Extract the [X, Y] coordinate from the center of the cell holding the provided text.  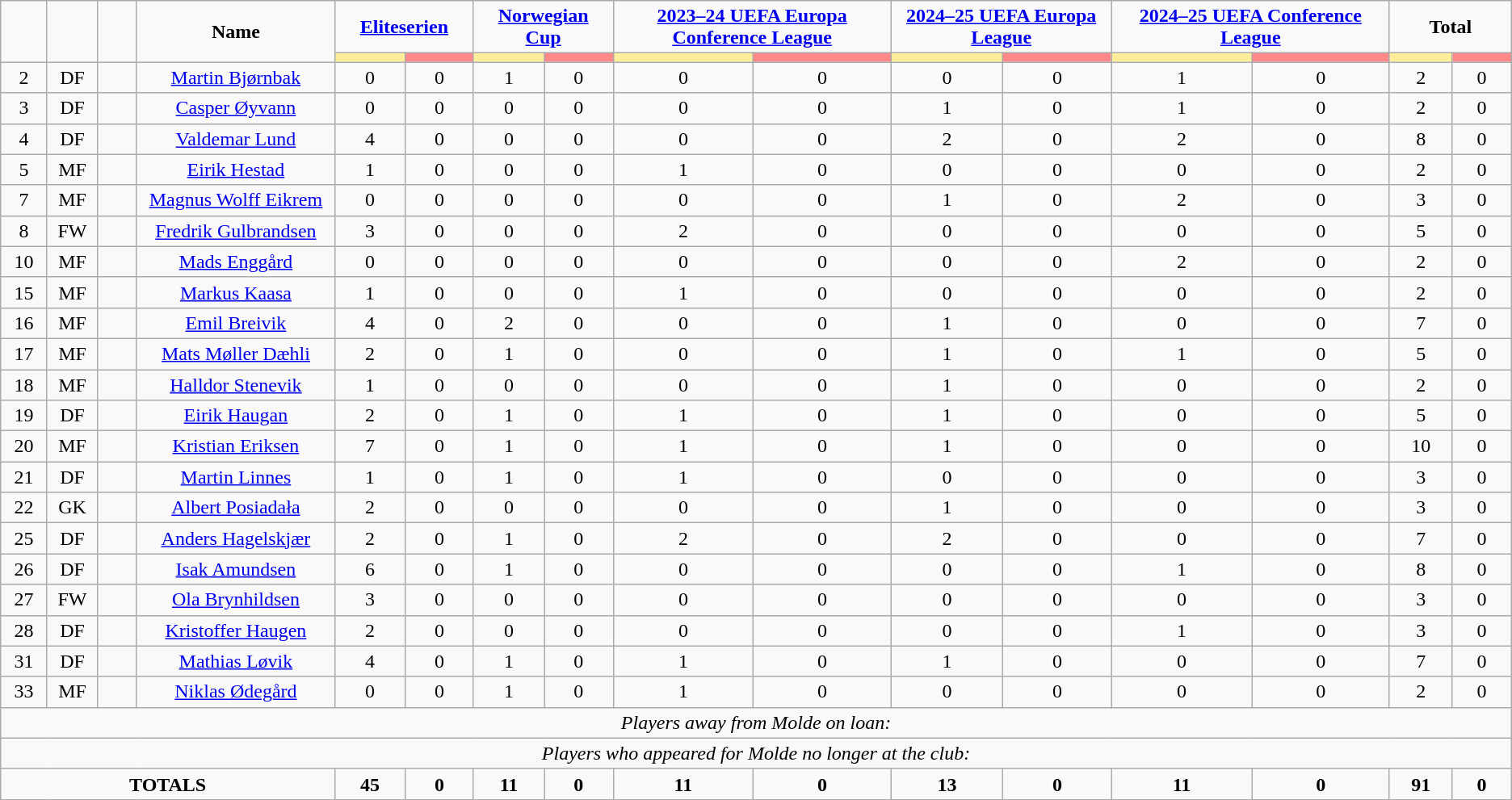
Ola Brynhildsen [236, 600]
28 [24, 630]
16 [24, 323]
Halldor Stenevik [236, 385]
Mathias Løvik [236, 661]
31 [24, 661]
18 [24, 385]
33 [24, 692]
Eirik Hestad [236, 170]
2024–25 UEFA Europa League [1002, 27]
Kristian Eriksen [236, 446]
Niklas Ødegård [236, 692]
Isak Amundsen [236, 569]
27 [24, 600]
Fredrik Gulbrandsen [236, 231]
Markus Kaasa [236, 292]
Kristoffer Haugen [236, 630]
25 [24, 538]
Players who appeared for Molde no longer at the club: [756, 753]
Casper Øyvann [236, 108]
13 [947, 784]
Mats Møller Dæhli [236, 354]
GK [72, 508]
91 [1420, 784]
19 [24, 416]
TOTALS [168, 784]
2024–25 UEFA Conference League [1250, 27]
26 [24, 569]
Emil Breivik [236, 323]
Norwegian Cup [543, 27]
22 [24, 508]
Name [236, 31]
Mads Enggård [236, 262]
Anders Hagelskjær [236, 538]
45 [370, 784]
2023–24 UEFA Europa Conference League [752, 27]
Eirik Haugan [236, 416]
Players away from Molde on loan: [756, 723]
21 [24, 477]
6 [370, 569]
Total [1451, 27]
Eliteserien [405, 27]
Martin Linnes [236, 477]
Albert Posiadała [236, 508]
17 [24, 354]
Valdemar Lund [236, 139]
20 [24, 446]
Martin Bjørnbak [236, 77]
15 [24, 292]
Magnus Wolff Eikrem [236, 200]
